Identify which cell holds the provided text, then report its [X, Y] central coordinate. 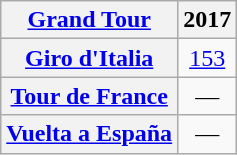
2017 [208, 20]
Grand Tour [90, 20]
Vuelta a España [90, 134]
153 [208, 58]
Tour de France [90, 96]
Giro d'Italia [90, 58]
